Search for the cell housing the specified text and yield its (x, y) center coordinate. 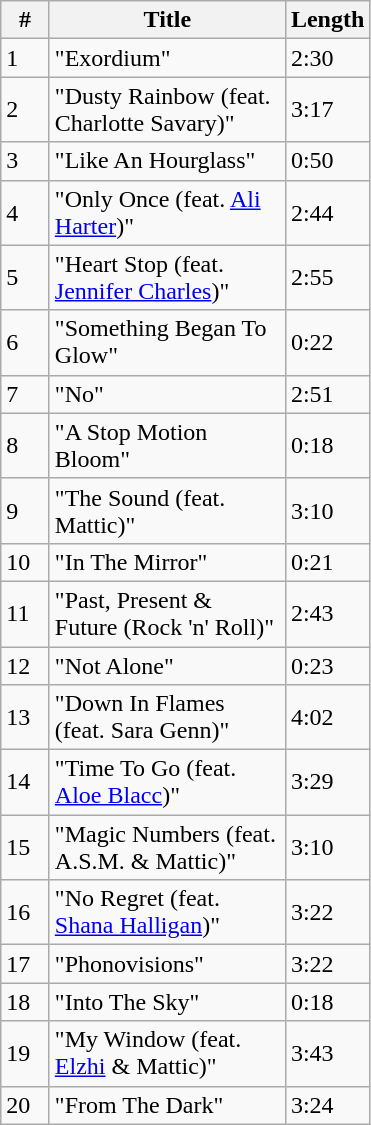
4:02 (327, 718)
2:51 (327, 394)
"A Stop Motion Bloom" (167, 446)
16 (26, 912)
0:22 (327, 342)
20 (26, 1105)
"Only Once (feat. Ali Harter)" (167, 212)
Length (327, 20)
"Into The Sky" (167, 1002)
"In The Mirror" (167, 562)
3:29 (327, 782)
19 (26, 1054)
2:44 (327, 212)
14 (26, 782)
13 (26, 718)
3 (26, 161)
"Something Began To Glow" (167, 342)
"My Window (feat. Elzhi & Mattic)" (167, 1054)
2:43 (327, 614)
1 (26, 58)
11 (26, 614)
0:50 (327, 161)
"Exordium" (167, 58)
"Time To Go (feat. Aloe Blacc)" (167, 782)
2:55 (327, 278)
"The Sound (feat. Mattic)" (167, 510)
10 (26, 562)
"Like An Hourglass" (167, 161)
"Phonovisions" (167, 964)
"No" (167, 394)
18 (26, 1002)
7 (26, 394)
0:23 (327, 665)
"From The Dark" (167, 1105)
15 (26, 848)
5 (26, 278)
4 (26, 212)
"Past, Present & Future (Rock 'n' Roll)" (167, 614)
"Heart Stop (feat. Jennifer Charles)" (167, 278)
"Not Alone" (167, 665)
"Magic Numbers (feat. A.S.M. & Mattic)" (167, 848)
2:30 (327, 58)
3:43 (327, 1054)
3:24 (327, 1105)
2 (26, 110)
"Down In Flames (feat. Sara Genn)" (167, 718)
0:21 (327, 562)
Title (167, 20)
3:17 (327, 110)
8 (26, 446)
6 (26, 342)
9 (26, 510)
"No Regret (feat. Shana Halligan)" (167, 912)
12 (26, 665)
17 (26, 964)
# (26, 20)
"Dusty Rainbow (feat. Charlotte Savary)" (167, 110)
